From the cell containing the given text, extract its center point as (x, y) coordinate. 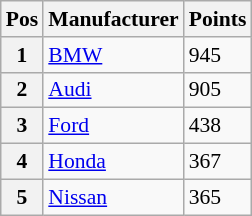
905 (218, 90)
2 (22, 90)
5 (22, 197)
1 (22, 55)
Audi (113, 90)
365 (218, 197)
438 (218, 126)
Honda (113, 162)
367 (218, 162)
4 (22, 162)
945 (218, 55)
Pos (22, 19)
Manufacturer (113, 19)
Points (218, 19)
3 (22, 126)
Nissan (113, 197)
BMW (113, 55)
Ford (113, 126)
